Capture the cell that displays the provided text and extract its [X, Y] central coordinate. 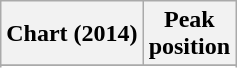
Chart (2014) [72, 34]
Peakposition [189, 34]
